Output the [X, Y] coordinate of the center of the cell containing the given text.  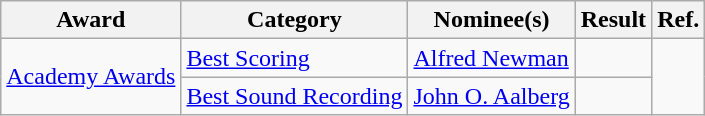
Result [613, 20]
Best Sound Recording [294, 96]
Ref. [678, 20]
Nominee(s) [492, 20]
Alfred Newman [492, 58]
Academy Awards [91, 77]
John O. Aalberg [492, 96]
Award [91, 20]
Best Scoring [294, 58]
Category [294, 20]
